Determine the (x, y) coordinate at the center of the cell enclosing the given text.  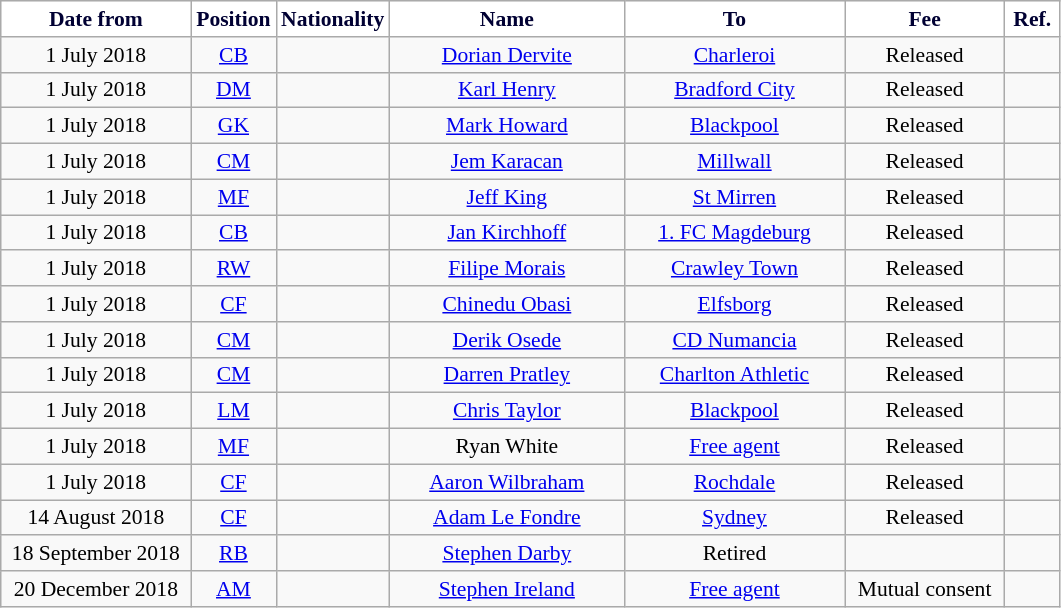
Darren Pratley (506, 375)
Charleroi (734, 55)
Chinedu Obasi (506, 304)
Mark Howard (506, 126)
Elfsborg (734, 304)
Mutual consent (925, 589)
20 December 2018 (96, 589)
1. FC Magdeburg (734, 233)
Karl Henry (506, 90)
14 August 2018 (96, 518)
Name (506, 19)
Crawley Town (734, 269)
Stephen Darby (506, 554)
Chris Taylor (506, 411)
LM (234, 411)
Position (234, 19)
Dorian Dervite (506, 55)
18 September 2018 (96, 554)
Jeff King (506, 197)
Millwall (734, 162)
Stephen Ireland (506, 589)
Fee (925, 19)
Charlton Athletic (734, 375)
Jem Karacan (506, 162)
GK (234, 126)
St Mirren (734, 197)
DM (234, 90)
Adam Le Fondre (506, 518)
Bradford City (734, 90)
Retired (734, 554)
AM (234, 589)
Jan Kirchhoff (506, 233)
Aaron Wilbraham (506, 482)
Rochdale (734, 482)
Ref. (1032, 19)
CD Numancia (734, 340)
Date from (96, 19)
To (734, 19)
Ryan White (506, 447)
Nationality (332, 19)
Sydney (734, 518)
RW (234, 269)
RB (234, 554)
Filipe Morais (506, 269)
Derik Osede (506, 340)
